Capture the cell that displays the provided text and extract its (x, y) central coordinate. 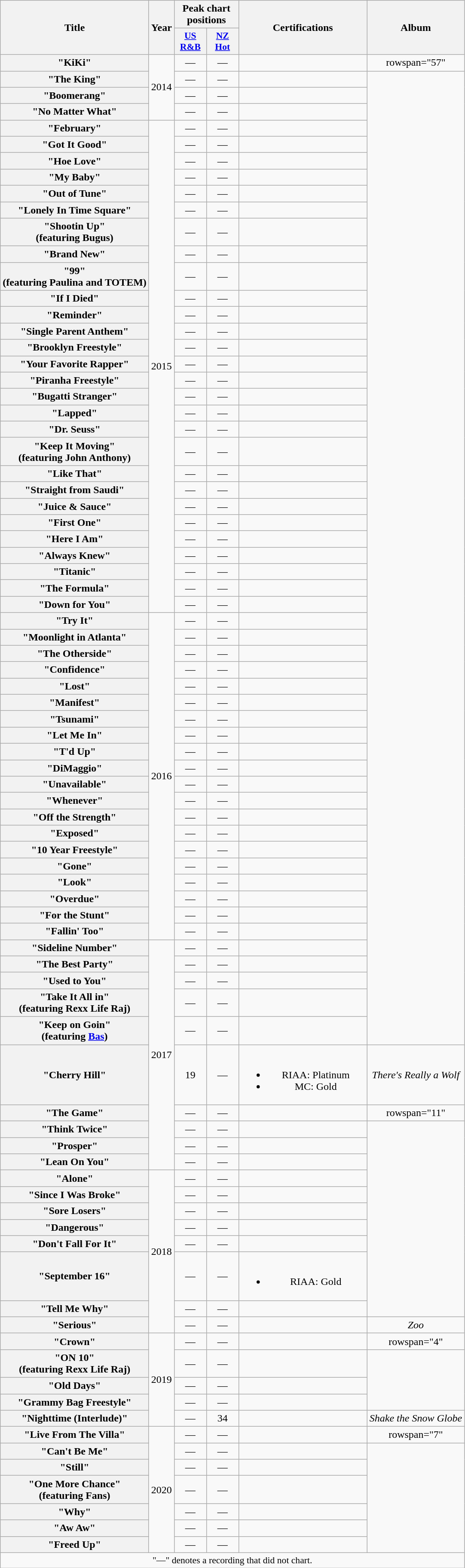
There's Really a Wolf (416, 1075)
"If I Died" (75, 299)
"T'd Up" (75, 751)
"Your Favorite Rapper" (75, 364)
"Bugatti Stranger" (75, 397)
2020 (162, 1490)
"Cherry Hill" (75, 1075)
"KiKi" (75, 63)
"Why" (75, 1512)
"Lost" (75, 686)
"Lonely In Time Square" (75, 210)
2019 (162, 1380)
2018 (162, 1252)
"Look" (75, 882)
"Moonlight in Atlanta" (75, 637)
"For the Stunt" (75, 915)
"99"(featuring Paulina and TOTEM) (75, 277)
"Try It" (75, 621)
"Dangerous" (75, 1227)
"Lapped" (75, 413)
2014 (162, 87)
Album (416, 27)
34 (223, 1419)
"Dr. Seuss" (75, 429)
19 (190, 1075)
RIAA: Gold (303, 1276)
"Got It Good" (75, 144)
"Keep It Moving"(featuring John Anthony) (75, 451)
Title (75, 27)
rowspan="11" (416, 1113)
"Lean On You" (75, 1162)
"Still" (75, 1467)
"Brooklyn Freestyle" (75, 348)
"Always Knew" (75, 555)
"The Game" (75, 1113)
rowspan="57" (416, 63)
"Shootin Up"(featuring Bugus) (75, 232)
rowspan="4" (416, 1341)
"February" (75, 128)
"10 Year Freestyle" (75, 850)
"Serious" (75, 1325)
"The Best Party" (75, 964)
"—" denotes a recording that did not chart. (232, 1560)
"The Formula" (75, 588)
"ON 10"(featuring Rexx Life Raj) (75, 1364)
"Tsunami" (75, 719)
"The Otherside" (75, 653)
"Don't Fall For It" (75, 1244)
"Nighttime (Interlude)" (75, 1419)
"Unavailable" (75, 784)
"Prosper" (75, 1146)
"Can't Be Me" (75, 1451)
"Old Days" (75, 1385)
"Boomerang" (75, 95)
"Freed Up" (75, 1544)
"Single Parent Anthem" (75, 331)
"Hoe Love" (75, 161)
"Aw Aw" (75, 1528)
2015 (162, 366)
"Manifest" (75, 702)
"Take It All in"(featuring Rexx Life Raj) (75, 1003)
"Exposed" (75, 833)
"Confidence" (75, 670)
Peak chart positions (206, 15)
"Brand New" (75, 254)
"Reminder" (75, 315)
"September 16" (75, 1276)
"Titanic" (75, 572)
"Crown" (75, 1341)
"Alone" (75, 1178)
"Live From The Villa" (75, 1435)
Year (162, 27)
"Down for You" (75, 604)
"No Matter What" (75, 112)
2016 (162, 776)
"Think Twice" (75, 1129)
"My Baby" (75, 177)
"Overdue" (75, 899)
"First One" (75, 523)
"Since I Was Broke" (75, 1195)
"Off the Strength" (75, 817)
"DiMaggio" (75, 768)
Shake the Snow Globe (416, 1419)
NZHot (223, 41)
RIAA: PlatinumMC: Gold (303, 1075)
"Straight from Saudi" (75, 490)
"Gone" (75, 866)
"Let Me In" (75, 735)
"The King" (75, 79)
"Grammy Bag Freestyle" (75, 1402)
Certifications (303, 27)
"Sideline Number" (75, 948)
"Here I Am" (75, 539)
2017 (162, 1055)
"One More Chance"(featuring Fans) (75, 1490)
"Juice & Sauce" (75, 506)
"Fallin' Too" (75, 931)
"Like That" (75, 473)
rowspan="7" (416, 1435)
"Used to You" (75, 980)
Zoo (416, 1325)
"Piranha Freestyle" (75, 380)
USR&B (190, 41)
"Tell Me Why" (75, 1309)
"Whenever" (75, 801)
"Keep on Goin"(featuring Bas) (75, 1030)
"Out of Tune" (75, 193)
"Sore Losers" (75, 1211)
